Locate the cell with the specified text and output its [X, Y] center coordinate. 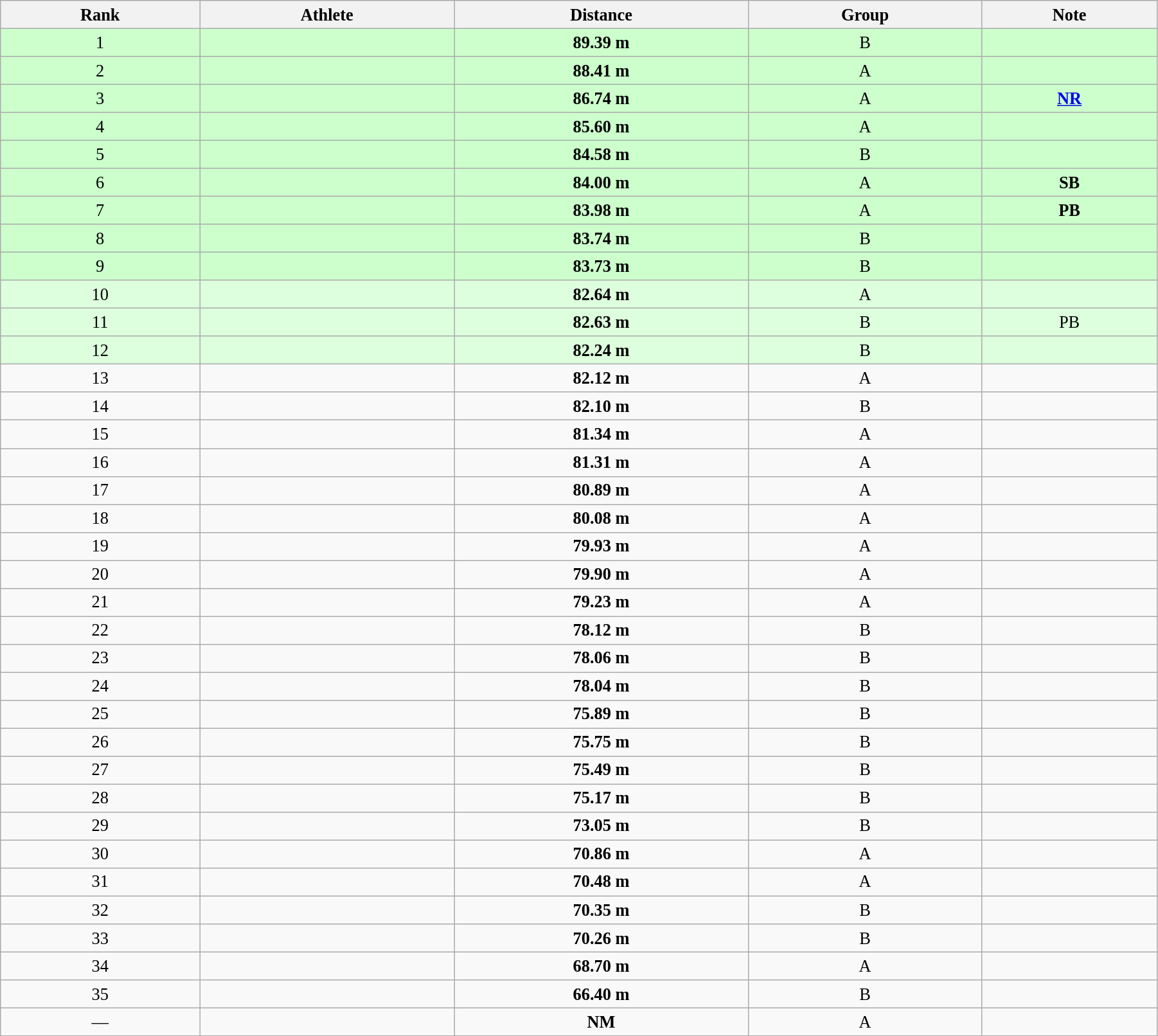
10 [100, 294]
NR [1069, 98]
19 [100, 546]
30 [100, 854]
75.75 m [601, 742]
Rank [100, 14]
23 [100, 658]
18 [100, 518]
82.24 m [601, 350]
70.86 m [601, 854]
28 [100, 798]
34 [100, 966]
70.48 m [601, 882]
81.31 m [601, 462]
27 [100, 770]
15 [100, 434]
78.06 m [601, 658]
Group [865, 14]
70.35 m [601, 910]
1 [100, 42]
82.64 m [601, 294]
Note [1069, 14]
73.05 m [601, 826]
20 [100, 574]
83.74 m [601, 238]
86.74 m [601, 98]
79.23 m [601, 602]
24 [100, 686]
84.00 m [601, 183]
82.10 m [601, 406]
26 [100, 742]
78.04 m [601, 686]
84.58 m [601, 154]
70.26 m [601, 938]
6 [100, 183]
79.90 m [601, 574]
31 [100, 882]
13 [100, 378]
21 [100, 602]
68.70 m [601, 966]
— [100, 1022]
89.39 m [601, 42]
80.89 m [601, 490]
32 [100, 910]
Athlete [327, 14]
12 [100, 350]
78.12 m [601, 630]
75.17 m [601, 798]
83.98 m [601, 210]
33 [100, 938]
2 [100, 70]
SB [1069, 183]
81.34 m [601, 434]
3 [100, 98]
75.49 m [601, 770]
79.93 m [601, 546]
82.12 m [601, 378]
35 [100, 994]
83.73 m [601, 266]
66.40 m [601, 994]
29 [100, 826]
82.63 m [601, 322]
8 [100, 238]
80.08 m [601, 518]
16 [100, 462]
75.89 m [601, 714]
11 [100, 322]
14 [100, 406]
4 [100, 127]
25 [100, 714]
88.41 m [601, 70]
5 [100, 154]
9 [100, 266]
7 [100, 210]
17 [100, 490]
85.60 m [601, 127]
Distance [601, 14]
22 [100, 630]
NM [601, 1022]
